For the text-containing cell, return its midpoint in [x, y] coordinate format. 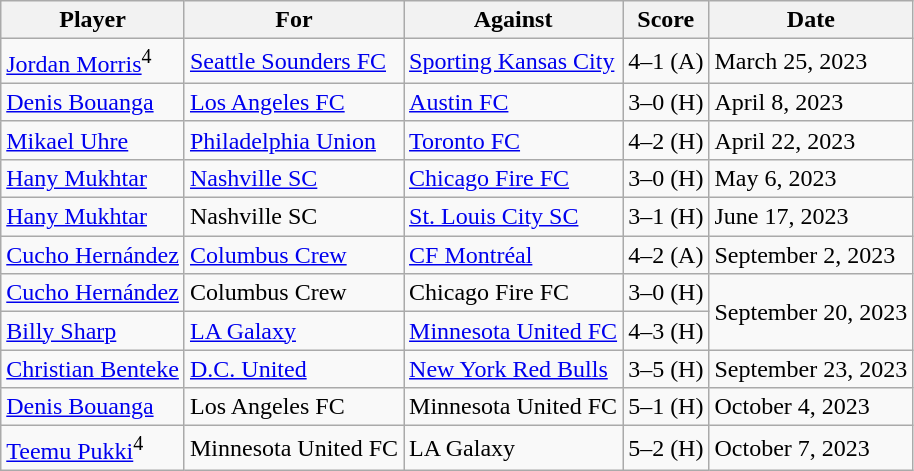
4–3 (H) [666, 331]
Mikael Uhre [93, 140]
4–2 (H) [666, 140]
Date [811, 20]
April 22, 2023 [811, 140]
3–5 (H) [666, 369]
May 6, 2023 [811, 178]
Score [666, 20]
St. Louis City SC [514, 217]
Teemu Pukki4 [93, 448]
October 4, 2023 [811, 407]
Christian Benteke [93, 369]
Sporting Kansas City [514, 62]
Player [93, 20]
CF Montréal [514, 255]
Austin FC [514, 102]
New York Red Bulls [514, 369]
For [294, 20]
Against [514, 20]
Jordan Morris4 [93, 62]
September 23, 2023 [811, 369]
October 7, 2023 [811, 448]
June 17, 2023 [811, 217]
Philadelphia Union [294, 140]
March 25, 2023 [811, 62]
Toronto FC [514, 140]
Seattle Sounders FC [294, 62]
Billy Sharp [93, 331]
5–1 (H) [666, 407]
September 20, 2023 [811, 312]
5–2 (H) [666, 448]
D.C. United [294, 369]
September 2, 2023 [811, 255]
3–1 (H) [666, 217]
April 8, 2023 [811, 102]
4–2 (A) [666, 255]
4–1 (A) [666, 62]
